Provide the (x, y) coordinate of the cell's center where the given text is located.  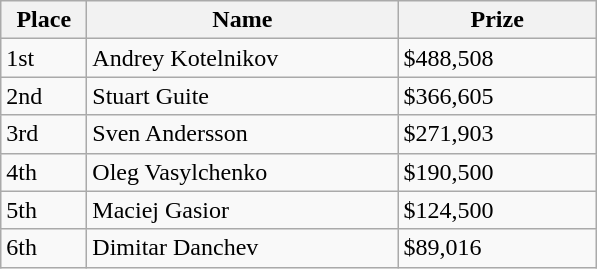
Stuart Guite (242, 96)
$89,016 (498, 248)
$271,903 (498, 134)
$366,605 (498, 96)
Sven Andersson (242, 134)
Dimitar Danchev (242, 248)
3rd (44, 134)
Place (44, 20)
4th (44, 172)
Prize (498, 20)
Maciej Gasior (242, 210)
5th (44, 210)
$190,500 (498, 172)
Oleg Vasylchenko (242, 172)
2nd (44, 96)
1st (44, 58)
6th (44, 248)
$488,508 (498, 58)
Name (242, 20)
$124,500 (498, 210)
Andrey Kotelnikov (242, 58)
